Return the (x, y) coordinate for the center point of the cell that contains the specified text.  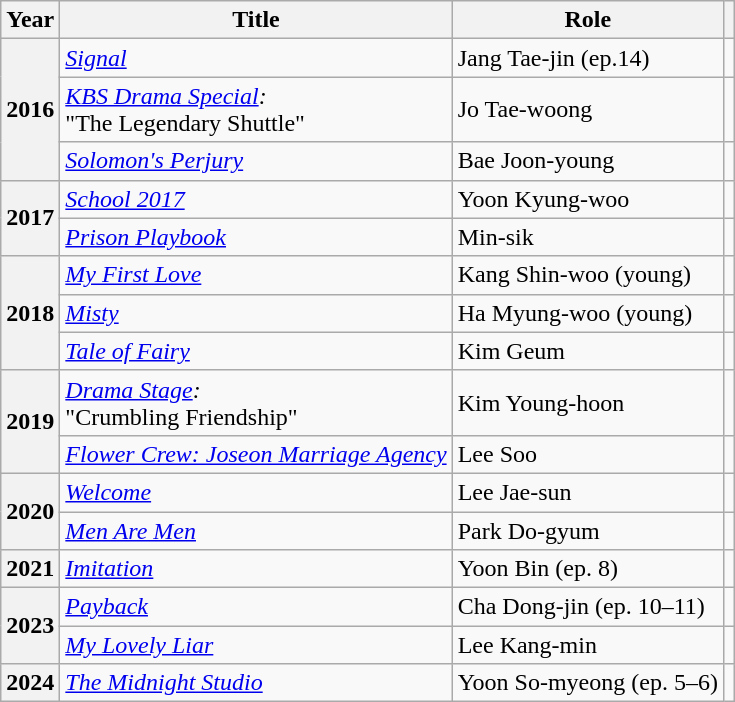
Welcome (256, 492)
Men Are Men (256, 531)
Kim Young-hoon (588, 402)
KBS Drama Special:"The Legendary Shuttle" (256, 110)
Solomon's Perjury (256, 161)
Yoon So-myeong (ep. 5–6) (588, 683)
Drama Stage:"Crumbling Friendship" (256, 402)
2021 (30, 569)
Tale of Fairy (256, 351)
2023 (30, 626)
Kim Geum (588, 351)
Role (588, 20)
School 2017 (256, 199)
Lee Soo (588, 454)
Prison Playbook (256, 237)
2016 (30, 110)
Min-sik (588, 237)
Flower Crew: Joseon Marriage Agency (256, 454)
Kang Shin-woo (young) (588, 275)
Payback (256, 607)
Jo Tae-woong (588, 110)
Cha Dong-jin (ep. 10–11) (588, 607)
Imitation (256, 569)
My First Love (256, 275)
2020 (30, 511)
Bae Joon-young (588, 161)
Misty (256, 313)
Yoon Bin (ep. 8) (588, 569)
Jang Tae-jin (ep.14) (588, 58)
My Lovely Liar (256, 645)
Park Do-gyum (588, 531)
2019 (30, 422)
2017 (30, 218)
Signal (256, 58)
Yoon Kyung-woo (588, 199)
Lee Jae-sun (588, 492)
Title (256, 20)
2024 (30, 683)
Ha Myung-woo (young) (588, 313)
Year (30, 20)
2018 (30, 313)
The Midnight Studio (256, 683)
Lee Kang-min (588, 645)
